Extract the (X, Y) coordinate from the center of the cell holding the provided text.  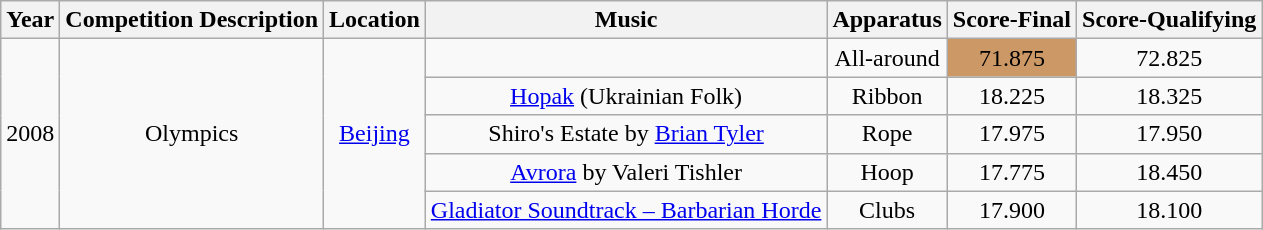
Olympics (192, 134)
72.825 (1170, 58)
17.900 (1012, 210)
18.325 (1170, 96)
17.775 (1012, 172)
Ribbon (887, 96)
All-around (887, 58)
Hopak (Ukrainian Folk) (626, 96)
Year (30, 20)
18.225 (1012, 96)
Shiro's Estate by Brian Tyler (626, 134)
Music (626, 20)
Beijing (375, 134)
18.450 (1170, 172)
Score-Final (1012, 20)
17.975 (1012, 134)
71.875 (1012, 58)
17.950 (1170, 134)
Hoop (887, 172)
Location (375, 20)
18.100 (1170, 210)
Score-Qualifying (1170, 20)
Clubs (887, 210)
Rope (887, 134)
Gladiator Soundtrack – Barbarian Horde (626, 210)
2008 (30, 134)
Avrora by Valeri Tishler (626, 172)
Apparatus (887, 20)
Competition Description (192, 20)
